Provide the (X, Y) coordinate of the cell's center where the given text is located.  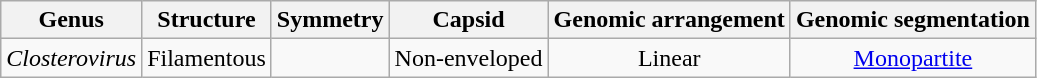
Genomic arrangement (669, 20)
Structure (207, 20)
Monopartite (912, 58)
Filamentous (207, 58)
Non-enveloped (468, 58)
Closterovirus (72, 58)
Linear (669, 58)
Genus (72, 20)
Genomic segmentation (912, 20)
Symmetry (330, 20)
Capsid (468, 20)
